Return [x, y] of the center of cell containing provided text 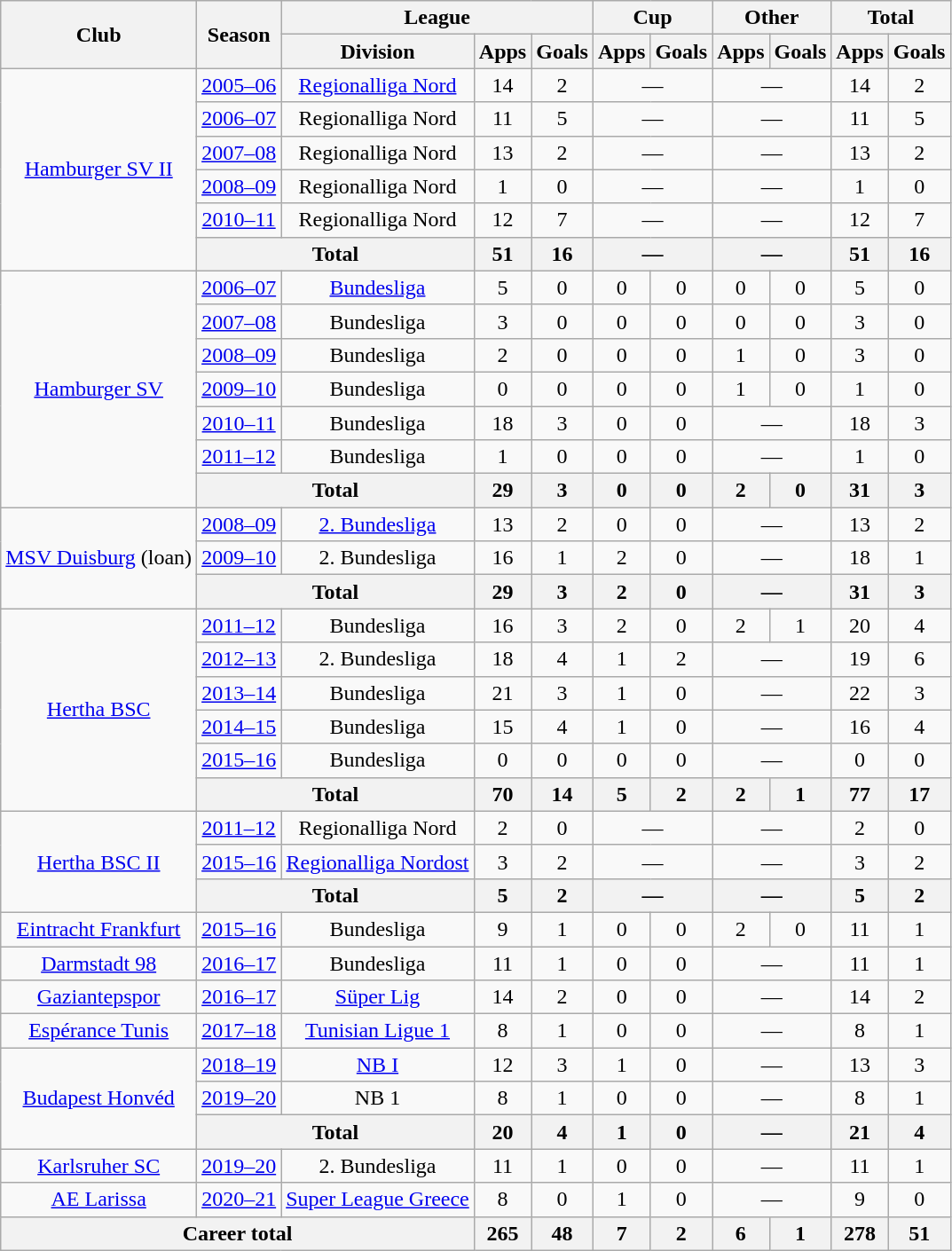
MSV Duisburg (loan) [99, 558]
265 [502, 1233]
Cup [652, 18]
Division [378, 51]
2012–13 [240, 659]
2017–18 [240, 1031]
22 [860, 693]
NB I [378, 1065]
NB 1 [378, 1098]
48 [563, 1233]
Karlsruher SC [99, 1166]
AE Larissa [99, 1200]
Hertha BSC II [99, 862]
Season [240, 35]
Hamburger SV II [99, 169]
Espérance Tunis [99, 1031]
2018–19 [240, 1065]
2014–15 [240, 727]
2020–21 [240, 1200]
Regionalliga Nordost [378, 862]
Club [99, 35]
278 [860, 1233]
19 [860, 659]
15 [502, 727]
70 [502, 794]
77 [860, 794]
Other [772, 18]
Darmstadt 98 [99, 963]
Hamburger SV [99, 389]
2013–14 [240, 693]
Süper Lig [378, 997]
Super League Greece [378, 1200]
Eintracht Frankfurt [99, 929]
2005–06 [240, 85]
Career total [238, 1233]
Budapest Honvéd [99, 1098]
Hertha BSC [99, 710]
Gaziantepspor [99, 997]
League [437, 18]
Tunisian Ligue 1 [378, 1031]
17 [919, 794]
